Output the (X, Y) coordinate of the center of the cell containing the given text.  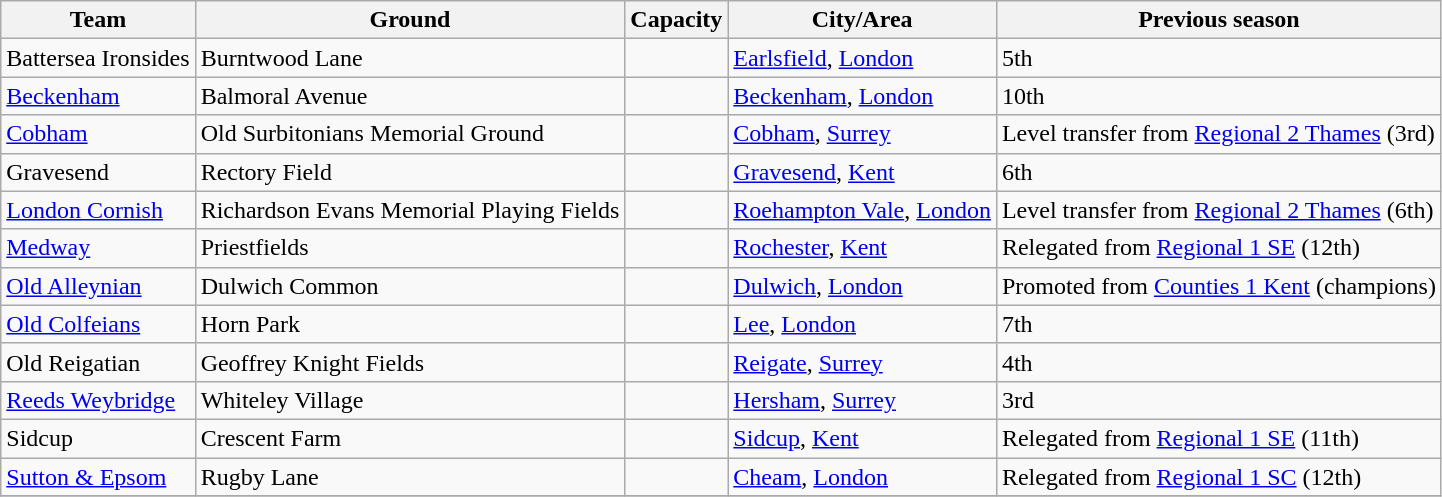
Old Alleynian (98, 286)
Old Surbitonians Memorial Ground (410, 134)
Priestfields (410, 248)
Beckenham (98, 96)
Roehampton Vale, London (862, 210)
Relegated from Regional 1 SE (11th) (1218, 438)
Lee, London (862, 324)
London Cornish (98, 210)
7th (1218, 324)
Sidcup (98, 438)
3rd (1218, 400)
Hersham, Surrey (862, 400)
Horn Park (410, 324)
Old Reigatian (98, 362)
Balmoral Avenue (410, 96)
City/Area (862, 20)
Richardson Evans Memorial Playing Fields (410, 210)
Beckenham, London (862, 96)
Medway (98, 248)
Sutton & Epsom (98, 477)
6th (1218, 172)
Level transfer from Regional 2 Thames (6th) (1218, 210)
Whiteley Village (410, 400)
Reigate, Surrey (862, 362)
Ground (410, 20)
Previous season (1218, 20)
Gravesend (98, 172)
4th (1218, 362)
10th (1218, 96)
Dulwich, London (862, 286)
5th (1218, 58)
Cobham (98, 134)
Crescent Farm (410, 438)
Team (98, 20)
Sidcup, Kent (862, 438)
Earlsfield, London (862, 58)
Rugby Lane (410, 477)
Relegated from Regional 1 SE (12th) (1218, 248)
Battersea Ironsides (98, 58)
Geoffrey Knight Fields (410, 362)
Gravesend, Kent (862, 172)
Old Colfeians (98, 324)
Burntwood Lane (410, 58)
Rectory Field (410, 172)
Dulwich Common (410, 286)
Cheam, London (862, 477)
Reeds Weybridge (98, 400)
Relegated from Regional 1 SC (12th) (1218, 477)
Level transfer from Regional 2 Thames (3rd) (1218, 134)
Rochester, Kent (862, 248)
Capacity (676, 20)
Cobham, Surrey (862, 134)
Promoted from Counties 1 Kent (champions) (1218, 286)
